For the text-containing cell, return its midpoint in (x, y) coordinate format. 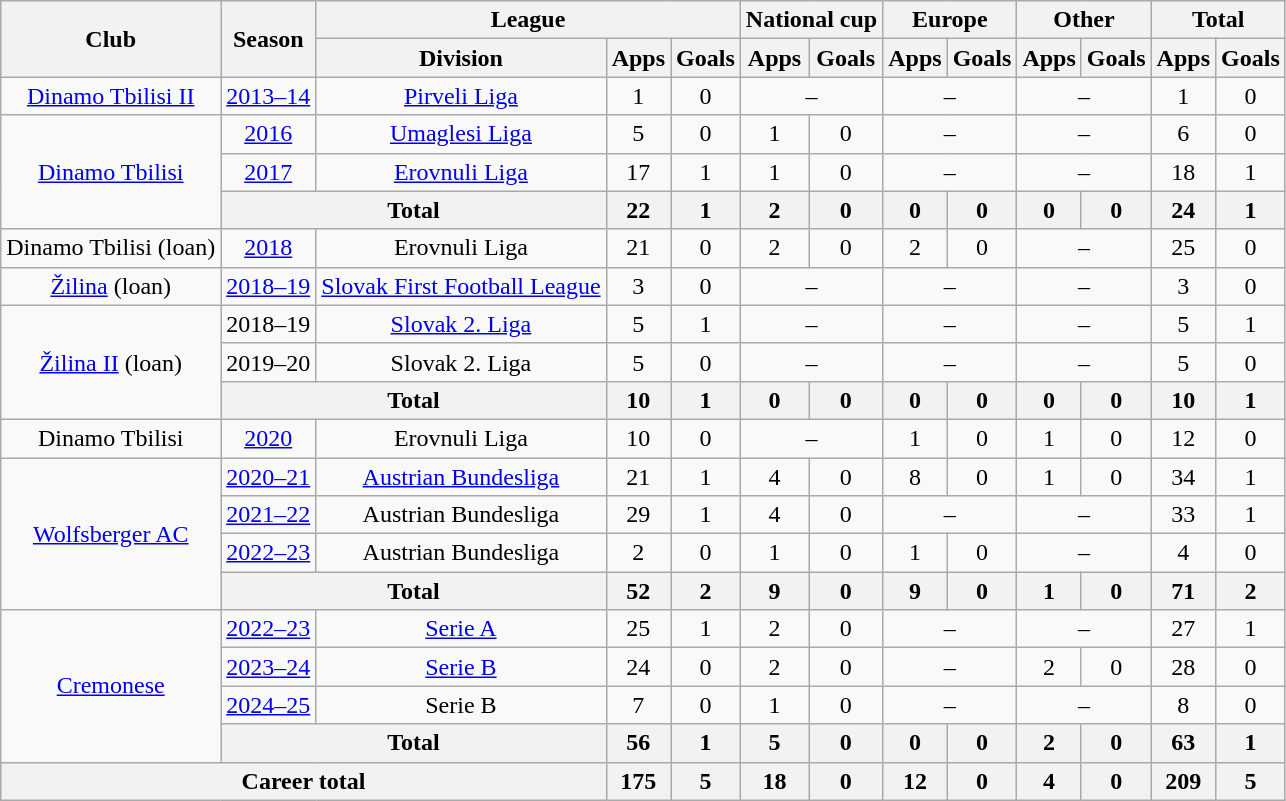
7 (638, 705)
2017 (268, 172)
Other (1084, 20)
Season (268, 39)
56 (638, 743)
Wolfsberger AC (111, 534)
34 (1183, 477)
Žilina II (loan) (111, 362)
2023–24 (268, 667)
2020–21 (268, 477)
2018 (268, 248)
Umaglesi Liga (461, 134)
Pirveli Liga (461, 96)
Europe (950, 20)
Slovak First Football League (461, 286)
2016 (268, 134)
22 (638, 210)
52 (638, 591)
29 (638, 515)
Club (111, 39)
Serie A (461, 629)
Career total (304, 781)
2024–25 (268, 705)
League (528, 20)
63 (1183, 743)
2013–14 (268, 96)
17 (638, 172)
209 (1183, 781)
National cup (811, 20)
6 (1183, 134)
Dinamo Tbilisi (loan) (111, 248)
Cremonese (111, 686)
175 (638, 781)
Division (461, 58)
28 (1183, 667)
Žilina (loan) (111, 286)
2021–22 (268, 515)
Dinamo Tbilisi II (111, 96)
71 (1183, 591)
27 (1183, 629)
2020 (268, 438)
33 (1183, 515)
2019–20 (268, 362)
